Scan for the cell matching the given text and deliver its [X, Y] coordinate at center. 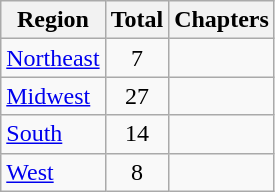
8 [137, 172]
West [53, 172]
27 [137, 96]
Region [53, 20]
Northeast [53, 58]
Chapters [222, 20]
7 [137, 58]
14 [137, 134]
Midwest [53, 96]
Total [137, 20]
South [53, 134]
